Detect which cell encompasses the target text, then output its [x, y] center coordinate. 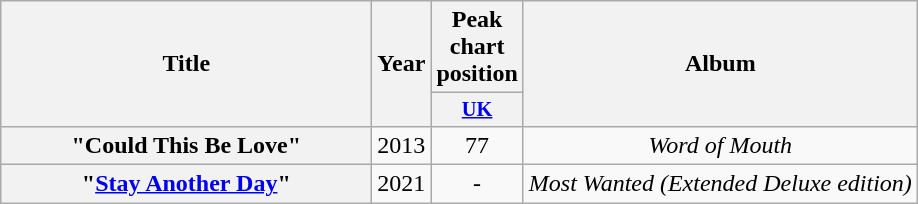
Album [720, 64]
77 [477, 145]
2021 [402, 184]
Title [186, 64]
"Stay Another Day" [186, 184]
Word of Mouth [720, 145]
UK [477, 110]
Most Wanted (Extended Deluxe edition) [720, 184]
- [477, 184]
2013 [402, 145]
Peak chart position [477, 47]
"Could This Be Love" [186, 145]
Year [402, 64]
